Pinpoint the cell where the given text exists, returning its [X, Y] midpoint coordinate. 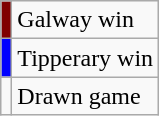
Drawn game [86, 96]
Galway win [86, 20]
Tipperary win [86, 58]
